Find where the given text appears and provide that cell's center as [X, Y] coordinate. 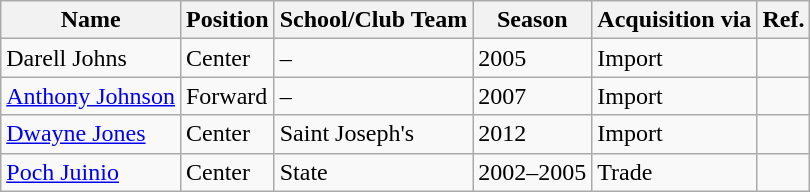
School/Club Team [373, 20]
2002–2005 [532, 172]
Saint Joseph's [373, 134]
Name [91, 20]
2007 [532, 96]
Poch Juinio [91, 172]
2012 [532, 134]
Position [227, 20]
Ref. [784, 20]
Acquisition via [674, 20]
State [373, 172]
Anthony Johnson [91, 96]
Season [532, 20]
Trade [674, 172]
Forward [227, 96]
Dwayne Jones [91, 134]
Darell Johns [91, 58]
2005 [532, 58]
